Capture the cell that displays the provided text and extract its (x, y) central coordinate. 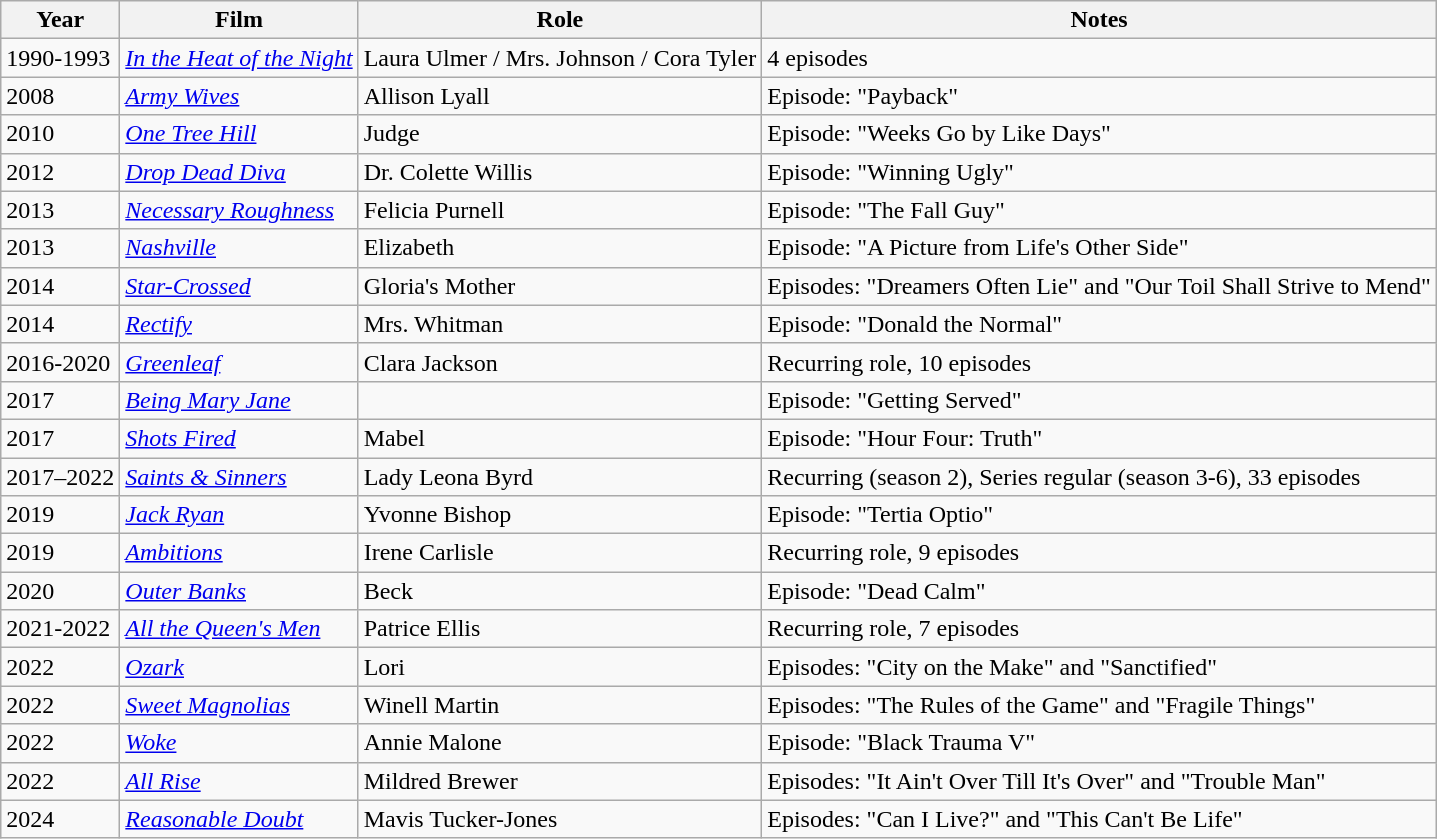
All the Queen's Men (239, 629)
Dr. Colette Willis (560, 172)
Sweet Magnolias (239, 705)
Yvonne Bishop (560, 515)
4 episodes (1100, 58)
Film (239, 20)
Episodes: "Can I Live?" and "This Can't Be Life" (1100, 819)
Star-Crossed (239, 286)
2010 (60, 134)
Shots Fired (239, 438)
Saints & Sinners (239, 477)
Episode: "Winning Ugly" (1100, 172)
Episode: "Getting Served" (1100, 400)
Episode: "Black Trauma V" (1100, 743)
Army Wives (239, 96)
2020 (60, 591)
Notes (1100, 20)
Ozark (239, 667)
Reasonable Doubt (239, 819)
2016-2020 (60, 362)
2017–2022 (60, 477)
Episode: "Weeks Go by Like Days" (1100, 134)
Episodes: "Dreamers Often Lie" and "Our Toil Shall Strive to Mend" (1100, 286)
Recurring role, 7 episodes (1100, 629)
Episodes: "The Rules of the Game" and "Fragile Things" (1100, 705)
Episode: "Hour Four: Truth" (1100, 438)
2024 (60, 819)
Recurring role, 9 episodes (1100, 553)
Jack Ryan (239, 515)
Episode: "The Fall Guy" (1100, 210)
Year (60, 20)
Recurring (season 2), Series regular (season 3-6), 33 episodes (1100, 477)
Episodes: "City on the Make" and "Sanctified" (1100, 667)
Episodes: "It Ain't Over Till It's Over" and "Trouble Man" (1100, 781)
Woke (239, 743)
Episode: "Dead Calm" (1100, 591)
Elizabeth (560, 248)
Role (560, 20)
Episode: "Tertia Optio" (1100, 515)
Episode: "A Picture from Life's Other Side" (1100, 248)
Lady Leona Byrd (560, 477)
2021-2022 (60, 629)
Judge (560, 134)
Gloria's Mother (560, 286)
Mildred Brewer (560, 781)
Recurring role, 10 episodes (1100, 362)
Being Mary Jane (239, 400)
Episode: "Donald the Normal" (1100, 324)
Greenleaf (239, 362)
Felicia Purnell (560, 210)
Nashville (239, 248)
2008 (60, 96)
Mrs. Whitman (560, 324)
All Rise (239, 781)
Drop Dead Diva (239, 172)
Outer Banks (239, 591)
Clara Jackson (560, 362)
Mavis Tucker-Jones (560, 819)
Laura Ulmer / Mrs. Johnson / Cora Tyler (560, 58)
Allison Lyall (560, 96)
1990-1993 (60, 58)
Patrice Ellis (560, 629)
Lori (560, 667)
Necessary Roughness (239, 210)
Irene Carlisle (560, 553)
Beck (560, 591)
In the Heat of the Night (239, 58)
2012 (60, 172)
Rectify (239, 324)
Annie Malone (560, 743)
Ambitions (239, 553)
Winell Martin (560, 705)
One Tree Hill (239, 134)
Episode: "Payback" (1100, 96)
Mabel (560, 438)
